Return the (x, y) coordinate for the center point of the cell that contains the specified text.  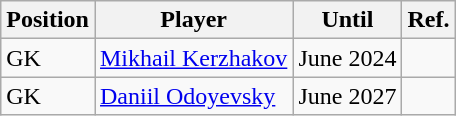
June 2027 (348, 96)
Ref. (428, 20)
Player (193, 20)
Mikhail Kerzhakov (193, 58)
Until (348, 20)
Position (48, 20)
Daniil Odoyevsky (193, 96)
June 2024 (348, 58)
